Detect which cell encompasses the target text, then output its (x, y) center coordinate. 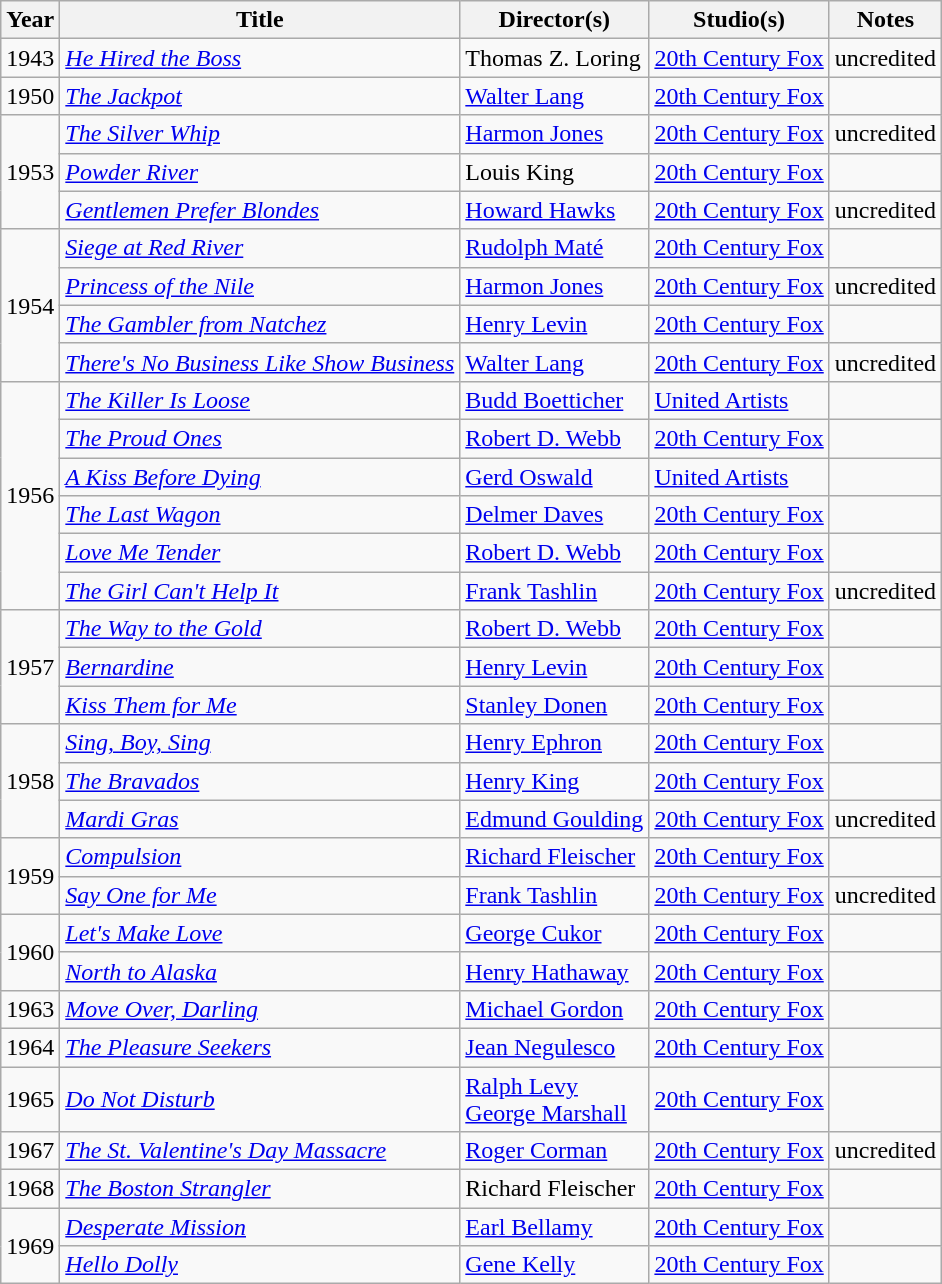
Gentlemen Prefer Blondes (260, 210)
Do Not Disturb (260, 1098)
Compulsion (260, 857)
1954 (30, 305)
Rudolph Maté (554, 248)
Delmer Daves (554, 515)
1959 (30, 876)
Earl Bellamy (554, 1227)
The Killer Is Loose (260, 400)
Hello Dolly (260, 1265)
1958 (30, 781)
1963 (30, 1009)
Gene Kelly (554, 1265)
Henry King (554, 781)
1950 (30, 96)
Desperate Mission (260, 1227)
He Hired the Boss (260, 58)
Year (30, 20)
1956 (30, 495)
Edmund Goulding (554, 819)
Gerd Oswald (554, 477)
Notes (885, 20)
The Proud Ones (260, 438)
1953 (30, 172)
Say One for Me (260, 895)
Louis King (554, 172)
Henry Hathaway (554, 971)
1965 (30, 1098)
1960 (30, 952)
The Bravados (260, 781)
Howard Hawks (554, 210)
Henry Ephron (554, 743)
Title (260, 20)
Move Over, Darling (260, 1009)
Love Me Tender (260, 553)
1957 (30, 667)
Budd Boetticher (554, 400)
The Jackpot (260, 96)
The Girl Can't Help It (260, 591)
Mardi Gras (260, 819)
Let's Make Love (260, 933)
A Kiss Before Dying (260, 477)
1969 (30, 1246)
The Boston Strangler (260, 1189)
Princess of the Nile (260, 286)
The Gambler from Natchez (260, 324)
Michael Gordon (554, 1009)
The Pleasure Seekers (260, 1047)
Ralph LevyGeorge Marshall (554, 1098)
Stanley Donen (554, 705)
Sing, Boy, Sing (260, 743)
The St. Valentine's Day Massacre (260, 1151)
Roger Corman (554, 1151)
Thomas Z. Loring (554, 58)
Kiss Them for Me (260, 705)
The Way to the Gold (260, 629)
There's No Business Like Show Business (260, 362)
1968 (30, 1189)
Powder River (260, 172)
Studio(s) (739, 20)
Bernardine (260, 667)
Director(s) (554, 20)
1964 (30, 1047)
1967 (30, 1151)
Jean Negulesco (554, 1047)
George Cukor (554, 933)
The Last Wagon (260, 515)
The Silver Whip (260, 134)
North to Alaska (260, 971)
1943 (30, 58)
Siege at Red River (260, 248)
